Return the (X, Y) coordinate for the center point of the cell that contains the specified text.  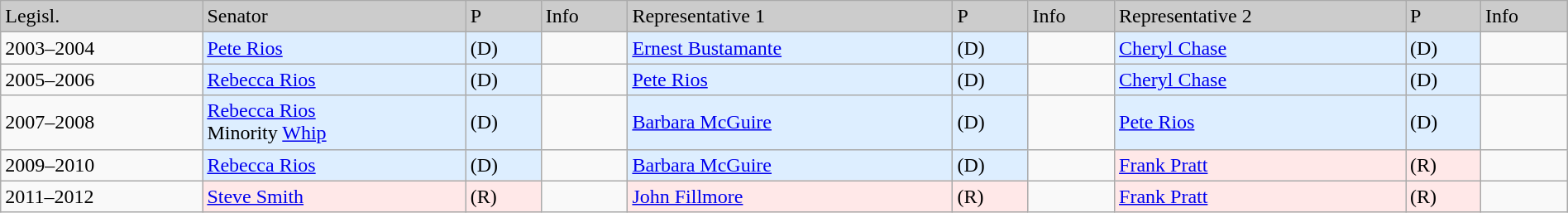
Ernest Bustamante (791, 48)
2005–2006 (102, 80)
Steve Smith (334, 196)
Representative 2 (1260, 17)
2009–2010 (102, 165)
2007–2008 (102, 123)
John Fillmore (791, 196)
Senator (334, 17)
Representative 1 (791, 17)
2003–2004 (102, 48)
Legisl. (102, 17)
Rebecca Rios Minority Whip (334, 123)
2011–2012 (102, 196)
